Search for the cell housing the specified text and yield its [x, y] center coordinate. 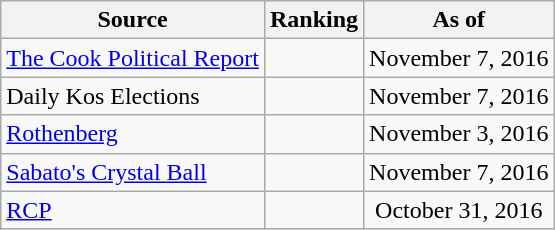
Sabato's Crystal Ball [133, 172]
Rothenberg [133, 134]
RCP [133, 210]
As of [459, 20]
The Cook Political Report [133, 58]
Daily Kos Elections [133, 96]
Source [133, 20]
November 3, 2016 [459, 134]
October 31, 2016 [459, 210]
Ranking [314, 20]
